Determine the (x, y) coordinate at the center of the cell enclosing the given text.  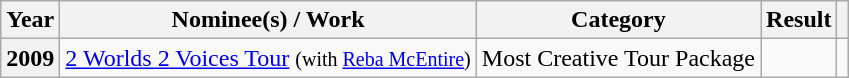
2009 (30, 58)
Category (618, 20)
Nominee(s) / Work (268, 20)
2 Worlds 2 Voices Tour (with Reba McEntire) (268, 58)
Most Creative Tour Package (618, 58)
Result (799, 20)
Year (30, 20)
